Extract the (x, y) coordinate from the center of the cell holding the provided text.  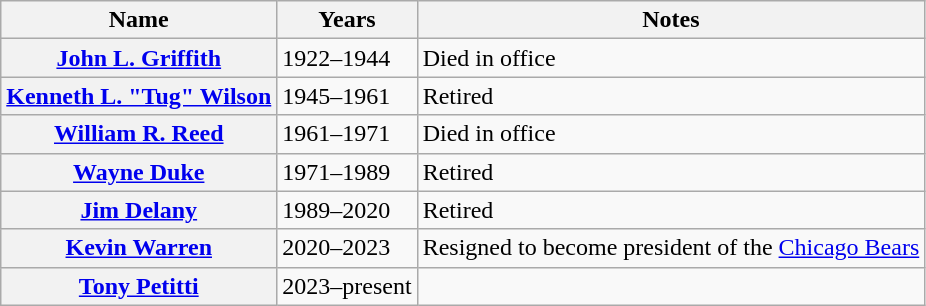
1989–2020 (347, 210)
1922–1944 (347, 58)
William R. Reed (139, 134)
Jim Delany (139, 210)
John L. Griffith (139, 58)
2020–2023 (347, 248)
Notes (671, 20)
1945–1961 (347, 96)
Name (139, 20)
Kenneth L. "Tug" Wilson (139, 96)
Resigned to become president of the Chicago Bears (671, 248)
Wayne Duke (139, 172)
Kevin Warren (139, 248)
Tony Petitti (139, 286)
2023–present (347, 286)
Years (347, 20)
1961–1971 (347, 134)
1971–1989 (347, 172)
